Scan for the cell matching the given text and deliver its [x, y] coordinate at center. 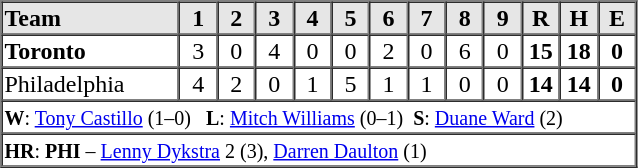
H [579, 18]
HR: PHI – Lenny Dykstra 2 (3), Darren Daulton (1) [319, 150]
7 [427, 18]
8 [465, 18]
E [617, 18]
Toronto [91, 50]
18 [579, 50]
R [541, 18]
W: Tony Castillo (1–0) L: Mitch Williams (0–1) S: Duane Ward (2) [319, 116]
Team [91, 18]
15 [541, 50]
9 [503, 18]
Philadelphia [91, 84]
